For the text-containing cell, return its midpoint in [X, Y] coordinate format. 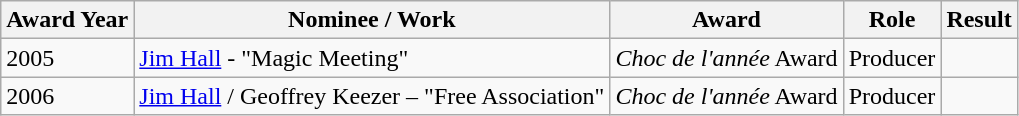
2006 [68, 96]
Award Year [68, 20]
Jim Hall - "Magic Meeting" [372, 58]
Nominee / Work [372, 20]
Result [979, 20]
Role [892, 20]
Award [726, 20]
Jim Hall / Geoffrey Keezer – "Free Association" [372, 96]
2005 [68, 58]
